For the text-containing cell, return its midpoint in (X, Y) coordinate format. 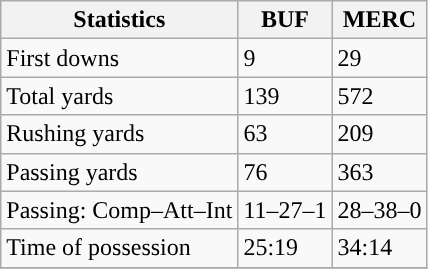
Time of possession (120, 248)
363 (380, 172)
572 (380, 96)
63 (285, 134)
139 (285, 96)
First downs (120, 58)
34:14 (380, 248)
MERC (380, 20)
209 (380, 134)
28–38–0 (380, 210)
Rushing yards (120, 134)
Passing yards (120, 172)
29 (380, 58)
BUF (285, 20)
25:19 (285, 248)
Total yards (120, 96)
76 (285, 172)
11–27–1 (285, 210)
9 (285, 58)
Statistics (120, 20)
Passing: Comp–Att–Int (120, 210)
